Pinpoint the cell where the given text exists, returning its (x, y) midpoint coordinate. 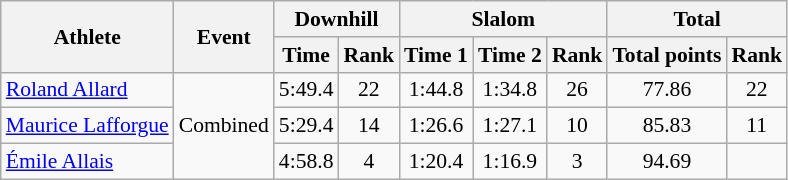
Downhill (336, 19)
Event (224, 36)
Slalom (503, 19)
Roland Allard (88, 90)
1:34.8 (510, 90)
77.86 (666, 90)
1:27.1 (510, 126)
Émile Allais (88, 162)
1:16.9 (510, 162)
85.83 (666, 126)
Total (697, 19)
1:26.6 (436, 126)
Athlete (88, 36)
14 (370, 126)
3 (578, 162)
Maurice Lafforgue (88, 126)
1:44.8 (436, 90)
5:29.4 (306, 126)
Total points (666, 55)
10 (578, 126)
4:58.8 (306, 162)
Combined (224, 126)
94.69 (666, 162)
Time 1 (436, 55)
4 (370, 162)
1:20.4 (436, 162)
26 (578, 90)
Time 2 (510, 55)
11 (756, 126)
5:49.4 (306, 90)
Time (306, 55)
